Return the (X, Y) coordinate for the center point of the cell that contains the specified text.  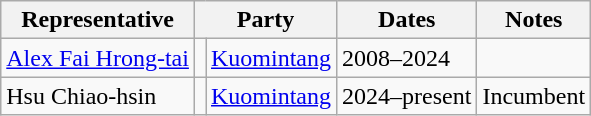
Dates (407, 20)
2008–2024 (407, 58)
Representative (98, 20)
Hsu Chiao-hsin (98, 96)
Alex Fai Hrong-tai (98, 58)
Party (265, 20)
2024–present (407, 96)
Incumbent (534, 96)
Notes (534, 20)
